Output the [X, Y] coordinate of the center of the cell containing the given text.  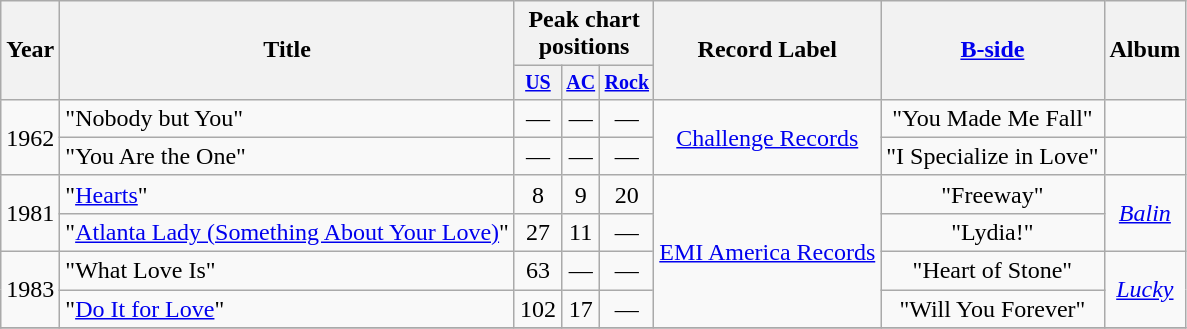
1981 [30, 213]
"Hearts" [288, 194]
9 [580, 194]
Peak chartpositions [584, 34]
"Do It for Love" [288, 309]
Rock [627, 82]
"Freeway" [992, 194]
63 [538, 271]
"Nobody but You" [288, 118]
Title [288, 50]
B-side [992, 50]
20 [627, 194]
Album [1145, 50]
Year [30, 50]
"I Specialize in Love" [992, 156]
"Will You Forever" [992, 309]
Balin [1145, 213]
Lucky [1145, 290]
"Heart of Stone" [992, 271]
"You Are the One" [288, 156]
1962 [30, 137]
"What Love Is" [288, 271]
EMI America Records [768, 251]
US [538, 82]
8 [538, 194]
"You Made Me Fall" [992, 118]
17 [580, 309]
"Atlanta Lady (Something About Your Love)" [288, 232]
1983 [30, 290]
AC [580, 82]
27 [538, 232]
Record Label [768, 50]
Challenge Records [768, 137]
102 [538, 309]
"Lydia!" [992, 232]
11 [580, 232]
